Scan for the cell matching the given text and deliver its [X, Y] coordinate at center. 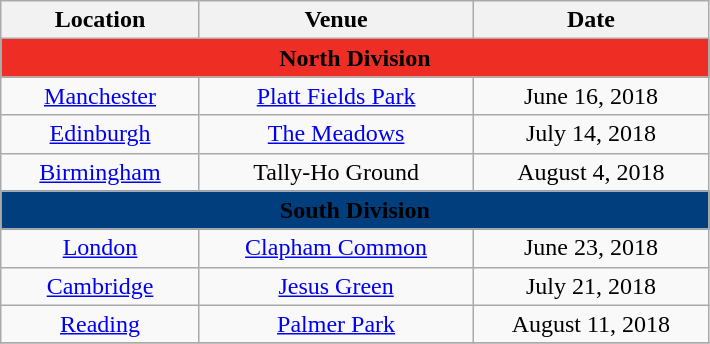
Cambridge [100, 286]
June 16, 2018 [591, 96]
Venue [336, 20]
Edinburgh [100, 134]
Platt Fields Park [336, 96]
July 21, 2018 [591, 286]
Tally-Ho Ground [336, 172]
North Division [355, 58]
August 4, 2018 [591, 172]
South Division [355, 210]
Palmer Park [336, 324]
Location [100, 20]
August 11, 2018 [591, 324]
The Meadows [336, 134]
Birmingham [100, 172]
July 14, 2018 [591, 134]
June 23, 2018 [591, 248]
Jesus Green [336, 286]
Date [591, 20]
London [100, 248]
Clapham Common [336, 248]
Manchester [100, 96]
Reading [100, 324]
